Capture the cell that displays the provided text and extract its [x, y] central coordinate. 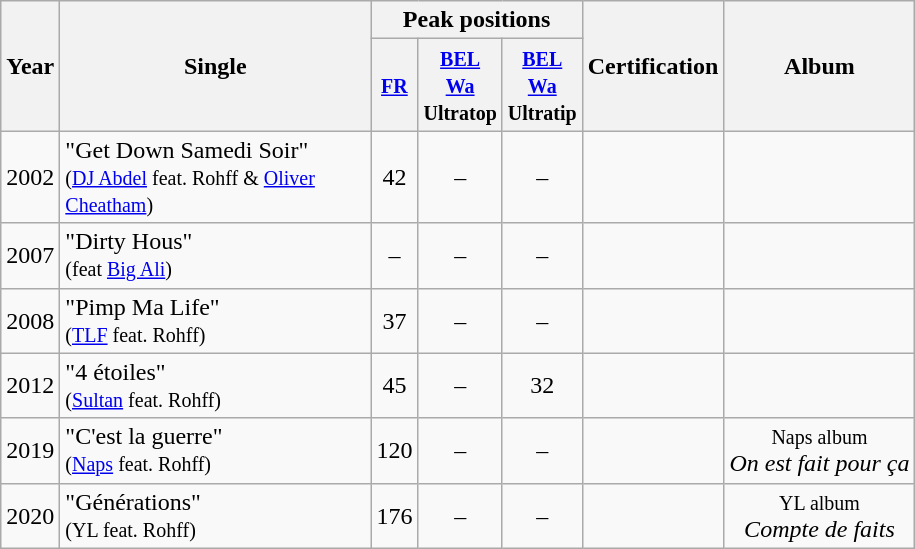
176 [394, 516]
42 [394, 177]
BEL WaUltratip [542, 85]
2019 [30, 450]
"Pimp Ma Life" (TLF feat. Rohff) [216, 320]
45 [394, 386]
Peak positions [476, 20]
"Dirty Hous" (feat Big Ali) [216, 256]
"C'est la guerre" (Naps feat. Rohff) [216, 450]
YL album Compte de faits [820, 516]
"Générations" (YL feat. Rohff) [216, 516]
Album [820, 66]
BEL WaUltratop [460, 85]
Year [30, 66]
37 [394, 320]
"Get Down Samedi Soir" (DJ Abdel feat. Rohff & Oliver Cheatham) [216, 177]
2002 [30, 177]
120 [394, 450]
32 [542, 386]
FR [394, 85]
2012 [30, 386]
2007 [30, 256]
Naps albumOn est fait pour ça [820, 450]
2008 [30, 320]
Single [216, 66]
"4 étoiles" (Sultan feat. Rohff) [216, 386]
Certification [653, 66]
2020 [30, 516]
